Capture the cell that displays the provided text and extract its [X, Y] central coordinate. 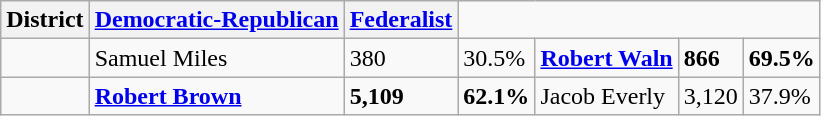
Robert Waln [606, 58]
5,109 [401, 96]
866 [710, 58]
Robert Brown [216, 96]
30.5% [496, 58]
District [45, 20]
Democratic-Republican [216, 20]
Samuel Miles [216, 58]
Jacob Everly [606, 96]
380 [401, 58]
Federalist [401, 20]
37.9% [782, 96]
62.1% [496, 96]
69.5% [782, 58]
3,120 [710, 96]
